Pinpoint the cell where the given text exists, returning its (x, y) midpoint coordinate. 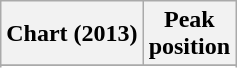
Chart (2013) (72, 34)
Peakposition (189, 34)
